Locate the cell with the specified text and output its (X, Y) center coordinate. 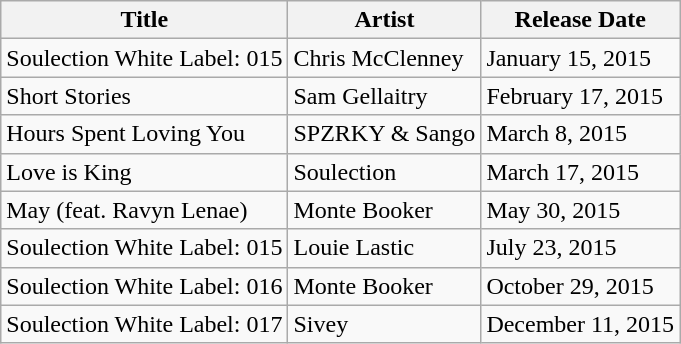
Chris McClenney (384, 58)
Love is King (144, 172)
Artist (384, 20)
Soulection White Label: 017 (144, 324)
May 30, 2015 (580, 210)
February 17, 2015 (580, 96)
July 23, 2015 (580, 248)
Sam Gellaitry (384, 96)
Title (144, 20)
Release Date (580, 20)
Soulection White Label: 016 (144, 286)
May (feat. Ravyn Lenae) (144, 210)
October 29, 2015 (580, 286)
Soulection (384, 172)
January 15, 2015 (580, 58)
Sivey (384, 324)
Short Stories (144, 96)
March 17, 2015 (580, 172)
March 8, 2015 (580, 134)
SPZRKY & Sango (384, 134)
December 11, 2015 (580, 324)
Louie Lastic (384, 248)
Hours Spent Loving You (144, 134)
